Provide the (X, Y) coordinate of the cell's center where the given text is located.  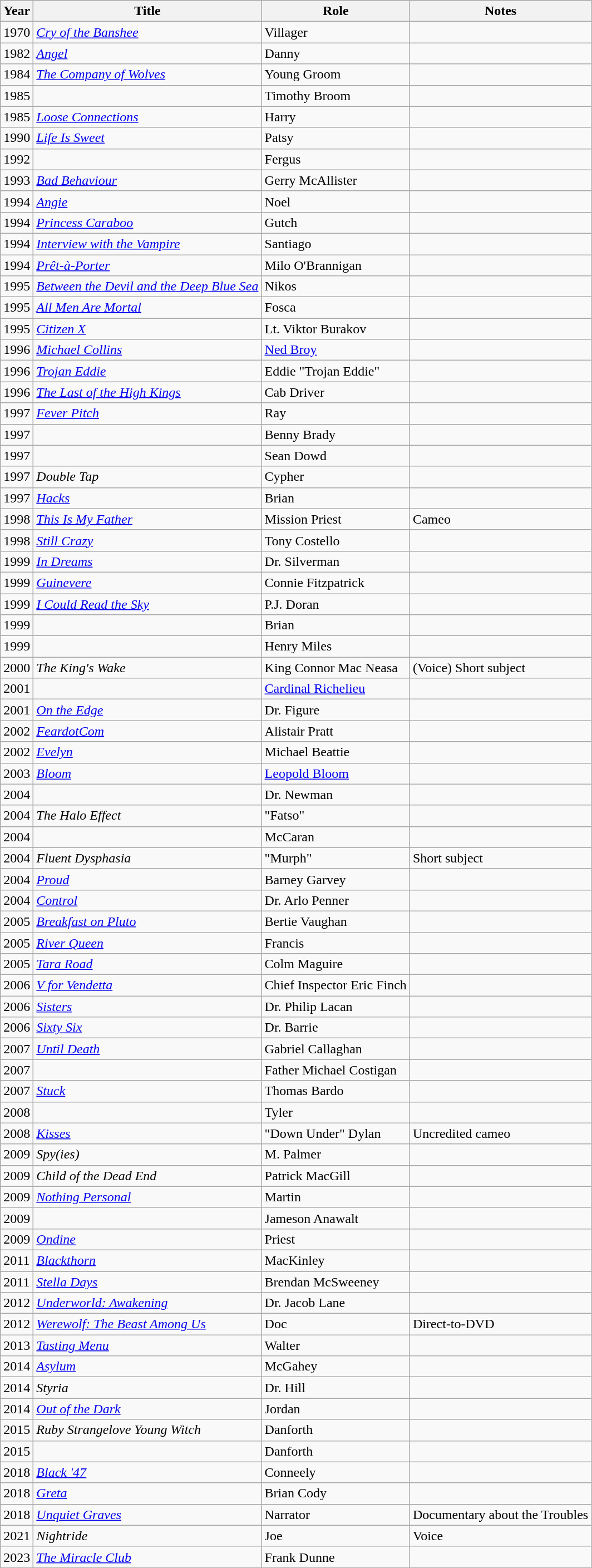
Chief Inspector Eric Finch (336, 985)
Gerry McAllister (336, 180)
Sisters (147, 1007)
Cardinal Richelieu (336, 689)
MacKinley (336, 1260)
Narrator (336, 1515)
Styria (147, 1388)
The King's Wake (147, 668)
Dr. Arlo Penner (336, 900)
Evelyn (147, 752)
Blackthorn (147, 1260)
Patrick MacGill (336, 1176)
Cab Driver (336, 392)
Greta (147, 1493)
Nothing Personal (147, 1197)
Voice (500, 1536)
Cypher (336, 477)
Fergus (336, 159)
In Dreams (147, 561)
Francis (336, 943)
Stella Days (147, 1281)
Spy(ies) (147, 1155)
Stuck (147, 1091)
Barney Garvey (336, 879)
Dr. Newman (336, 795)
Ned Broy (336, 350)
This Is My Father (147, 519)
Angie (147, 201)
The Company of Wolves (147, 75)
Hacks (147, 498)
"Down Under" Dylan (336, 1133)
Dr. Jacob Lane (336, 1303)
Villager (336, 32)
Patsy (336, 138)
Tyler (336, 1112)
Loose Connections (147, 117)
Doc (336, 1324)
Leopold Bloom (336, 773)
Role (336, 11)
Between the Devil and the Deep Blue Sea (147, 287)
Bad Behaviour (147, 180)
Brendan McSweeney (336, 1281)
Young Groom (336, 75)
"Fatso" (336, 816)
Dr. Barrie (336, 1028)
Conneely (336, 1472)
Brian Cody (336, 1493)
2013 (17, 1345)
Cry of the Banshee (147, 32)
Until Death (147, 1049)
Connie Fitzpatrick (336, 583)
Fluent Dysphasia (147, 858)
2000 (17, 668)
Short subject (500, 858)
Sixty Six (147, 1028)
Underworld: Awakening (147, 1303)
Werewolf: The Beast Among Us (147, 1324)
2021 (17, 1536)
Joe (336, 1536)
Noel (336, 201)
Tony Costello (336, 540)
Out of the Dark (147, 1409)
Gabriel Callaghan (336, 1049)
1982 (17, 53)
Double Tap (147, 477)
Nightride (147, 1536)
Walter (336, 1345)
I Could Read the Sky (147, 604)
Life Is Sweet (147, 138)
1984 (17, 75)
2023 (17, 1557)
Eddie "Trojan Eddie" (336, 371)
Unquiet Graves (147, 1515)
Ray (336, 413)
Notes (500, 11)
Michael Collins (147, 350)
Control (147, 900)
Asylum (147, 1367)
Tara Road (147, 964)
Michael Beattie (336, 752)
M. Palmer (336, 1155)
Priest (336, 1239)
Title (147, 11)
FeardotCom (147, 731)
Year (17, 11)
Princess Caraboo (147, 223)
Dr. Hill (336, 1388)
King Connor Mac Neasa (336, 668)
Benny Brady (336, 435)
Gutch (336, 223)
1992 (17, 159)
McGahey (336, 1367)
Trojan Eddie (147, 371)
The Miracle Club (147, 1557)
Bertie Vaughan (336, 921)
Ondine (147, 1239)
Fever Pitch (147, 413)
McCaran (336, 837)
Fosca (336, 308)
Dr. Philip Lacan (336, 1007)
(Voice) Short subject (500, 668)
Dr. Silverman (336, 561)
Danny (336, 53)
River Queen (147, 943)
Milo O'Brannigan (336, 265)
Jameson Anawalt (336, 1218)
Father Michael Costigan (336, 1070)
Sean Dowd (336, 456)
Uncredited cameo (500, 1133)
Still Crazy (147, 540)
Angel (147, 53)
Dr. Figure (336, 710)
Colm Maguire (336, 964)
2003 (17, 773)
Nikos (336, 287)
The Halo Effect (147, 816)
V for Vendetta (147, 985)
On the Edge (147, 710)
Documentary about the Troubles (500, 1515)
All Men Are Mortal (147, 308)
Proud (147, 879)
Breakfast on Pluto (147, 921)
Henry Miles (336, 647)
Interview with the Vampire (147, 244)
Ruby Strangelove Young Witch (147, 1430)
Mission Priest (336, 519)
The Last of the High Kings (147, 392)
1990 (17, 138)
Cameo (500, 519)
P.J. Doran (336, 604)
Lt. Viktor Burakov (336, 329)
Prêt-à-Porter (147, 265)
Tasting Menu (147, 1345)
Thomas Bardo (336, 1091)
"Murph" (336, 858)
Jordan (336, 1409)
Alistair Pratt (336, 731)
1970 (17, 32)
Black '47 (147, 1472)
Citizen X (147, 329)
Child of the Dead End (147, 1176)
Harry (336, 117)
1993 (17, 180)
Martin (336, 1197)
Kisses (147, 1133)
Timothy Broom (336, 96)
Santiago (336, 244)
Direct-to-DVD (500, 1324)
Guinevere (147, 583)
Bloom (147, 773)
Frank Dunne (336, 1557)
